Identify which cell holds the provided text, then report its [X, Y] central coordinate. 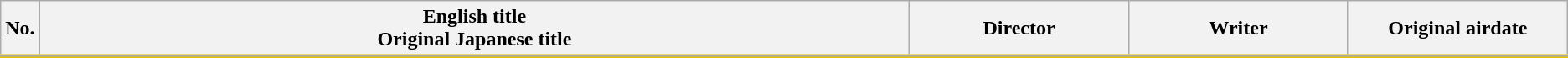
No. [20, 29]
Director [1019, 29]
English title Original Japanese title [474, 29]
Writer [1239, 29]
Original airdate [1457, 29]
